Detect which cell encompasses the target text, then output its (X, Y) center coordinate. 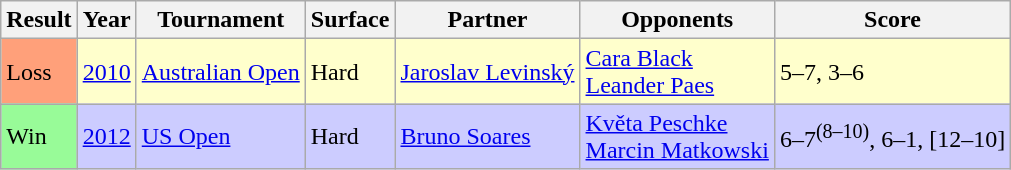
Result (39, 20)
Bruno Soares (488, 136)
Loss (39, 72)
Surface (350, 20)
Australian Open (220, 72)
Win (39, 136)
Year (106, 20)
6–7(8–10), 6–1, [12–10] (892, 136)
US Open (220, 136)
2010 (106, 72)
5–7, 3–6 (892, 72)
Jaroslav Levinský (488, 72)
Score (892, 20)
Opponents (677, 20)
2012 (106, 136)
Květa Peschke Marcin Matkowski (677, 136)
Cara Black Leander Paes (677, 72)
Partner (488, 20)
Tournament (220, 20)
